From the cell containing the given text, extract its center point as [X, Y] coordinate. 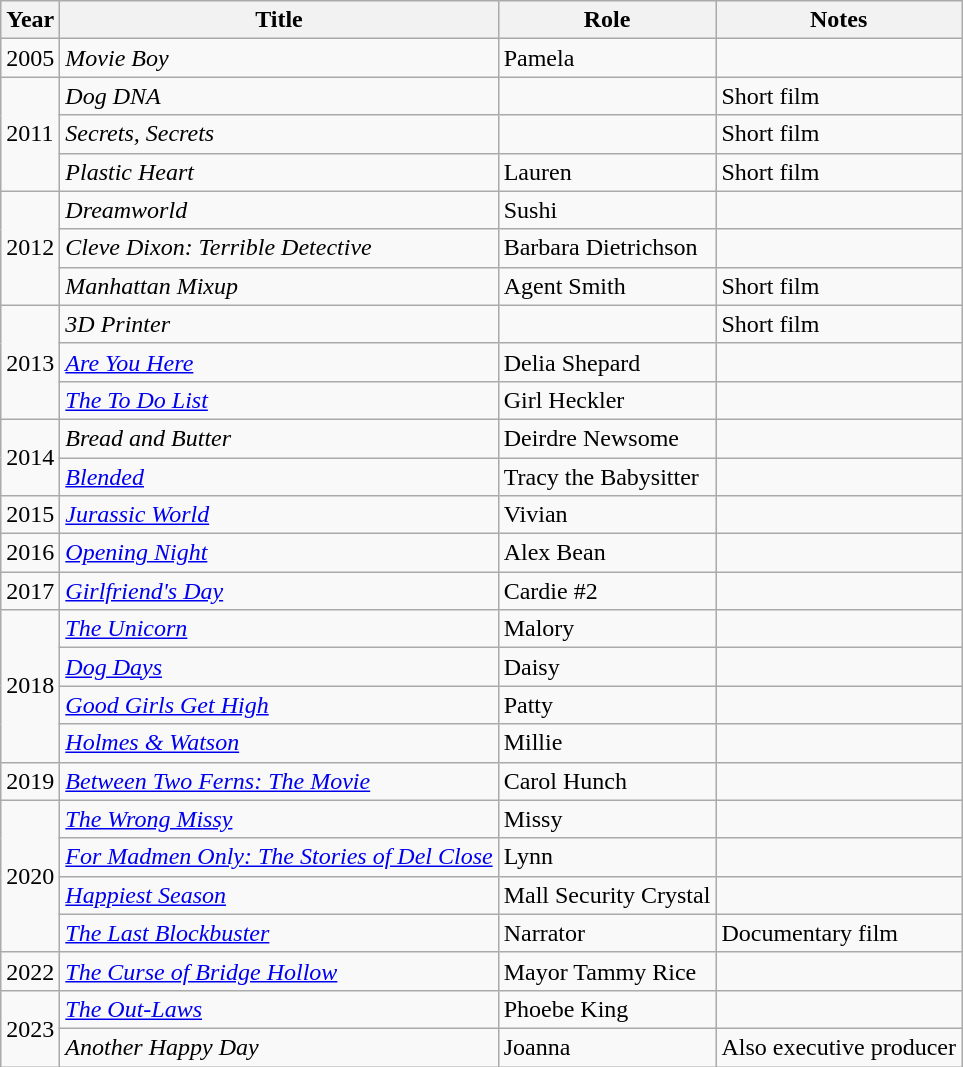
Patty [607, 705]
Role [607, 20]
Dreamworld [279, 210]
Sushi [607, 210]
Carol Hunch [607, 781]
Missy [607, 819]
2012 [30, 248]
Lynn [607, 857]
Cleve Dixon: Terrible Detective [279, 248]
Secrets, Secrets [279, 134]
Joanna [607, 1047]
The Wrong Missy [279, 819]
2020 [30, 876]
Deirdre Newsome [607, 438]
Dog DNA [279, 96]
3D Printer [279, 324]
Bread and Butter [279, 438]
Also executive producer [839, 1047]
Title [279, 20]
Girlfriend's Day [279, 591]
2017 [30, 591]
Plastic Heart [279, 172]
Daisy [607, 667]
2011 [30, 134]
Year [30, 20]
Movie Boy [279, 58]
2019 [30, 781]
Mayor Tammy Rice [607, 971]
Girl Heckler [607, 400]
Mall Security Crystal [607, 895]
Good Girls Get High [279, 705]
Holmes & Watson [279, 743]
Jurassic World [279, 515]
Between Two Ferns: The Movie [279, 781]
Millie [607, 743]
Delia Shepard [607, 362]
The Curse of Bridge Hollow [279, 971]
The To Do List [279, 400]
2023 [30, 1028]
2014 [30, 457]
Alex Bean [607, 553]
Happiest Season [279, 895]
Agent Smith [607, 286]
2015 [30, 515]
The Out-Laws [279, 1009]
Pamela [607, 58]
Barbara Dietrichson [607, 248]
Narrator [607, 933]
2018 [30, 686]
Notes [839, 20]
For Madmen Only: The Stories of Del Close [279, 857]
The Last Blockbuster [279, 933]
Documentary film [839, 933]
2013 [30, 362]
Are You Here [279, 362]
2005 [30, 58]
Phoebe King [607, 1009]
Another Happy Day [279, 1047]
Opening Night [279, 553]
Vivian [607, 515]
Malory [607, 629]
Manhattan Mixup [279, 286]
2016 [30, 553]
Blended [279, 477]
The Unicorn [279, 629]
2022 [30, 971]
Dog Days [279, 667]
Lauren [607, 172]
Cardie #2 [607, 591]
Tracy the Babysitter [607, 477]
